Scan for the cell matching the given text and deliver its [x, y] coordinate at center. 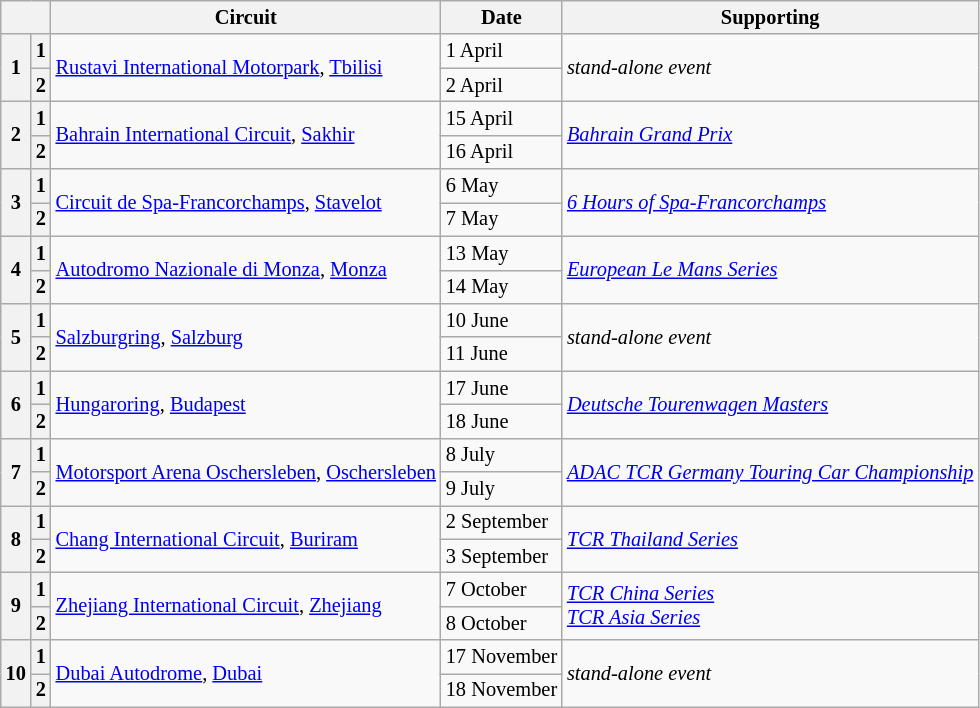
Bahrain Grand Prix [770, 134]
TCR China SeriesTCR Asia Series [770, 606]
17 November [502, 657]
8 October [502, 623]
Hungaroring, Budapest [246, 404]
Deutsche Tourenwagen Masters [770, 404]
3 September [502, 556]
2 April [502, 85]
Supporting [770, 17]
10 [16, 674]
4 [16, 270]
5 [16, 336]
18 June [502, 421]
14 May [502, 287]
15 April [502, 118]
Bahrain International Circuit, Sakhir [246, 134]
1 April [502, 51]
Dubai Autodrome, Dubai [246, 674]
7 May [502, 219]
Motorsport Arena Oschersleben, Oschersleben [246, 472]
18 November [502, 690]
13 May [502, 253]
8 [16, 538]
9 [16, 606]
Date [502, 17]
Salzburgring, Salzburg [246, 336]
16 April [502, 152]
17 June [502, 388]
7 [16, 472]
Circuit [246, 17]
2 September [502, 522]
6 Hours of Spa-Francorchamps [770, 202]
Circuit de Spa-Francorchamps, Stavelot [246, 202]
7 October [502, 589]
Zhejiang International Circuit, Zhejiang [246, 606]
Rustavi International Motorpark, Tbilisi [246, 68]
11 June [502, 354]
8 July [502, 455]
6 May [502, 186]
Autodromo Nazionale di Monza, Monza [246, 270]
ADAC TCR Germany Touring Car Championship [770, 472]
3 [16, 202]
Chang International Circuit, Buriram [246, 538]
TCR Thailand Series [770, 538]
9 July [502, 489]
6 [16, 404]
10 June [502, 320]
European Le Mans Series [770, 270]
